Provide the [X, Y] coordinate of the cell's center where the given text is located.  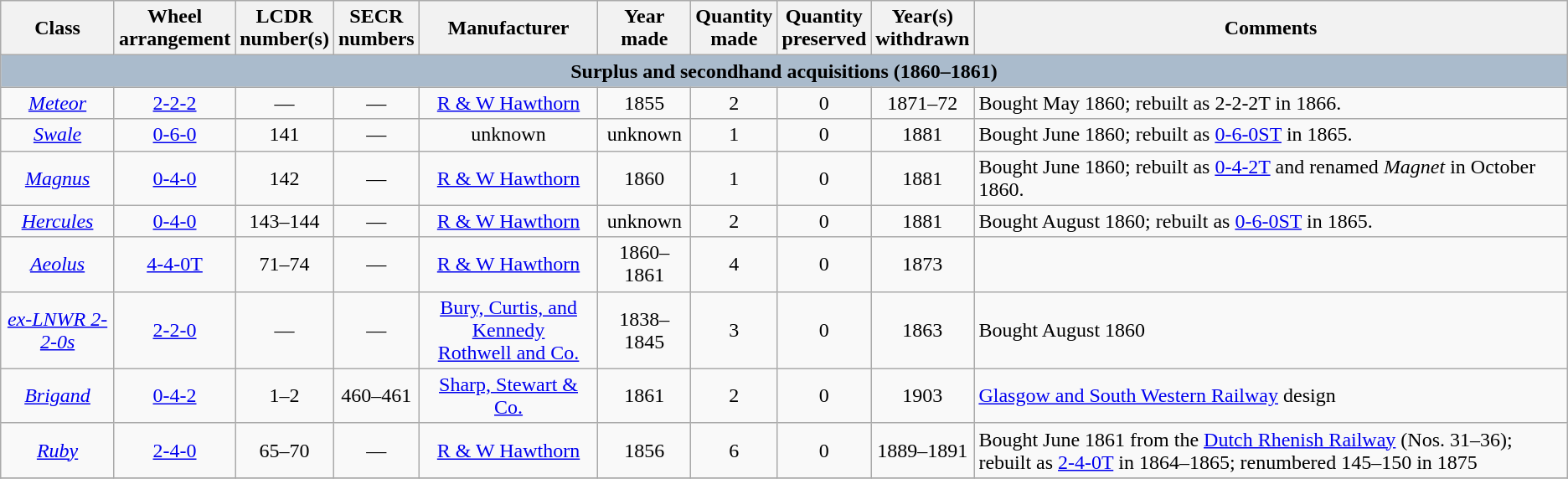
Bought August 1860; rebuilt as 0-6-0ST in 1865. [1271, 221]
Magnus [58, 178]
1856 [645, 451]
Year(s)withdrawn [923, 28]
142 [285, 178]
0-4-2 [174, 395]
Bought June 1860; rebuilt as 0-4-2T and renamed Magnet in October 1860. [1271, 178]
1–2 [285, 395]
Swale [58, 135]
2-2-2 [174, 103]
143–144 [285, 221]
1873 [923, 265]
6 [734, 451]
Surplus and secondhand acquisitions (1860–1861) [784, 71]
71–74 [285, 265]
0-6-0 [174, 135]
Bought June 1861 from the Dutch Rhenish Railway (Nos. 31–36); rebuilt as 2-4-0T in 1864–1865; renumbered 145–150 in 1875 [1271, 451]
Bought August 1860 [1271, 330]
2-4-0 [174, 451]
Class [58, 28]
Comments [1271, 28]
Hercules [58, 221]
Sharp, Stewart & Co. [508, 395]
Ruby [58, 451]
1838–1845 [645, 330]
Bought June 1860; rebuilt as 0-6-0ST in 1865. [1271, 135]
1889–1891 [923, 451]
Bought May 1860; rebuilt as 2-2-2T in 1866. [1271, 103]
65–70 [285, 451]
Wheelarrangement [174, 28]
4-4-0T [174, 265]
Quantitymade [734, 28]
1855 [645, 103]
1871–72 [923, 103]
LCDRnumber(s) [285, 28]
1903 [923, 395]
3 [734, 330]
4 [734, 265]
Bury, Curtis, and KennedyRothwell and Co. [508, 330]
1860–1861 [645, 265]
460–461 [376, 395]
Meteor [58, 103]
SECRnumbers [376, 28]
141 [285, 135]
Brigand [58, 395]
Glasgow and South Western Railway design [1271, 395]
1860 [645, 178]
1861 [645, 395]
Manufacturer [508, 28]
2-2-0 [174, 330]
Quantitypreserved [824, 28]
Year made [645, 28]
ex-LNWR 2-2-0s [58, 330]
Aeolus [58, 265]
1863 [923, 330]
